From the cell containing the given text, extract its center point as (X, Y) coordinate. 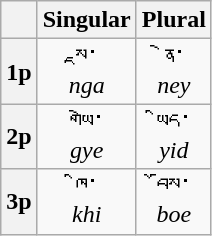
ཁི་khi (86, 202)
ཡིད་yid (174, 136)
Singular (86, 20)
3p (19, 202)
Plural (174, 20)
བོས་boe (174, 202)
སྔ་nga (86, 72)
ནེ་ney (174, 72)
2p (19, 136)
གཡེ་gye (86, 136)
1p (19, 72)
